From the cell containing the given text, extract its center point as (X, Y) coordinate. 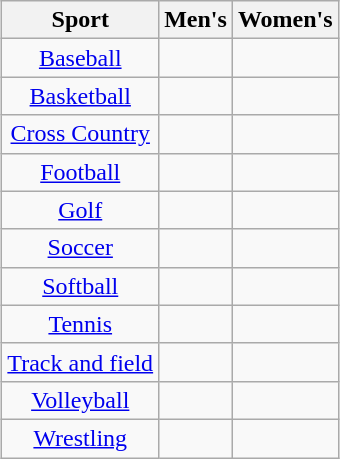
Sport (80, 20)
Men's (196, 20)
Soccer (80, 248)
Softball (80, 286)
Basketball (80, 96)
Wrestling (80, 438)
Track and field (80, 362)
Golf (80, 210)
Football (80, 172)
Cross Country (80, 134)
Baseball (80, 58)
Volleyball (80, 400)
Tennis (80, 324)
Women's (285, 20)
